Scan for the cell matching the given text and deliver its (x, y) coordinate at center. 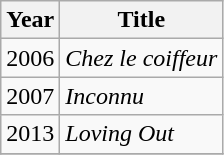
2006 (30, 58)
Loving Out (142, 134)
Chez le coiffeur (142, 58)
Year (30, 20)
Inconnu (142, 96)
Title (142, 20)
2007 (30, 96)
2013 (30, 134)
